Detect which cell encompasses the target text, then output its [X, Y] center coordinate. 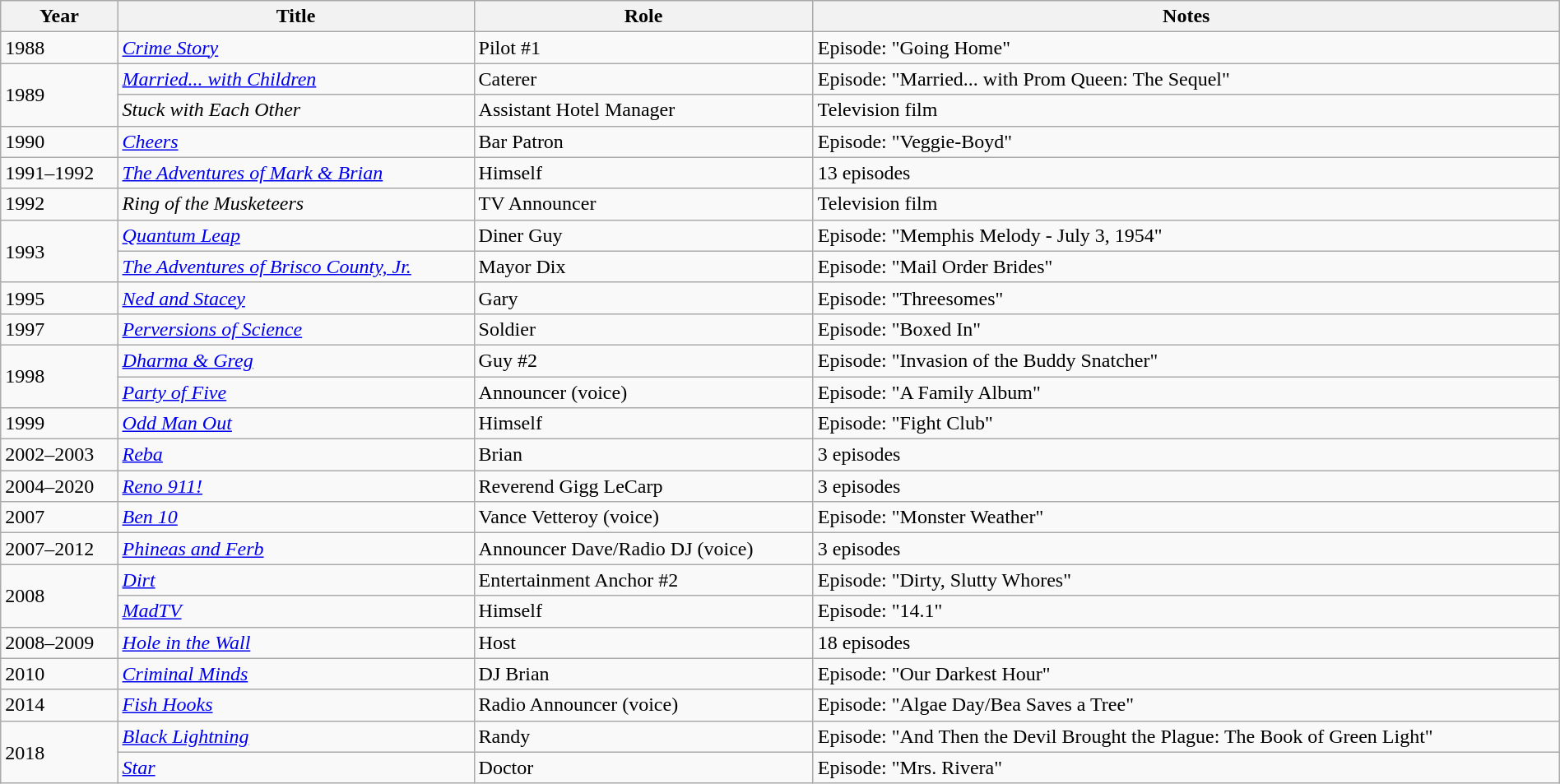
Role [643, 16]
Ned and Stacey [296, 298]
Vance Vetteroy (voice) [643, 517]
1991–1992 [59, 173]
1997 [59, 329]
Episode: "Fight Club" [1186, 424]
Cheers [296, 141]
18 episodes [1186, 643]
Fish Hooks [296, 705]
Ben 10 [296, 517]
Dharma & Greg [296, 360]
Episode: "Dirty, Slutty Whores" [1186, 580]
Announcer Dave/Radio DJ (voice) [643, 549]
Episode: "Algae Day/Bea Saves a Tree" [1186, 705]
Brian [643, 455]
Episode: "And Then the Devil Brought the Plague: The Book of Green Light" [1186, 736]
1992 [59, 204]
Episode: "Invasion of the Buddy Snatcher" [1186, 360]
Perversions of Science [296, 329]
Episode: "A Family Album" [1186, 392]
Black Lightning [296, 736]
Phineas and Ferb [296, 549]
Episode: "Veggie-Boyd" [1186, 141]
Mayor Dix [643, 267]
Reverend Gigg LeCarp [643, 486]
Hole in the Wall [296, 643]
Pilot #1 [643, 48]
Episode: "Memphis Melody - July 3, 1954" [1186, 235]
1988 [59, 48]
Entertainment Anchor #2 [643, 580]
Episode: "Monster Weather" [1186, 517]
Assistant Hotel Manager [643, 110]
Married... with Children [296, 79]
13 episodes [1186, 173]
Randy [643, 736]
Party of Five [296, 392]
Bar Patron [643, 141]
Guy #2 [643, 360]
1989 [59, 95]
Episode: "Going Home" [1186, 48]
1993 [59, 251]
2008–2009 [59, 643]
Criminal Minds [296, 674]
Year [59, 16]
Stuck with Each Other [296, 110]
Notes [1186, 16]
Doctor [643, 768]
2007–2012 [59, 549]
2002–2003 [59, 455]
2004–2020 [59, 486]
1998 [59, 376]
Star [296, 768]
2014 [59, 705]
The Adventures of Brisco County, Jr. [296, 267]
Diner Guy [643, 235]
The Adventures of Mark & Brian [296, 173]
2018 [59, 752]
1995 [59, 298]
Caterer [643, 79]
2010 [59, 674]
Crime Story [296, 48]
Host [643, 643]
Ring of the Musketeers [296, 204]
Episode: "Married... with Prom Queen: The Sequel" [1186, 79]
1990 [59, 141]
Reba [296, 455]
Episode: "Threesomes" [1186, 298]
Episode: "Our Darkest Hour" [1186, 674]
Announcer (voice) [643, 392]
1999 [59, 424]
Quantum Leap [296, 235]
2007 [59, 517]
Episode: "Mail Order Brides" [1186, 267]
TV Announcer [643, 204]
Episode: "Mrs. Rivera" [1186, 768]
Reno 911! [296, 486]
Radio Announcer (voice) [643, 705]
2008 [59, 596]
Odd Man Out [296, 424]
Episode: "14.1" [1186, 611]
Soldier [643, 329]
Episode: "Boxed In" [1186, 329]
Dirt [296, 580]
Gary [643, 298]
DJ Brian [643, 674]
Title [296, 16]
MadTV [296, 611]
